Locate the cell with the specified text and output its [x, y] center coordinate. 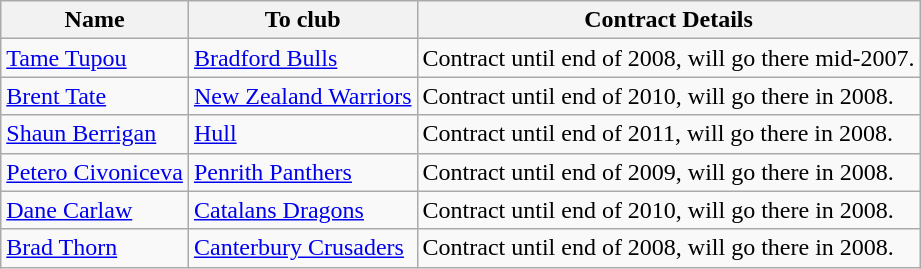
Catalans Dragons [302, 210]
Tame Tupou [95, 58]
New Zealand Warriors [302, 96]
Dane Carlaw [95, 210]
Penrith Panthers [302, 172]
Brent Tate [95, 96]
Contract until end of 2011, will go there in 2008. [668, 134]
Name [95, 20]
Petero Civoniceva [95, 172]
Shaun Berrigan [95, 134]
Bradford Bulls [302, 58]
Contract Details [668, 20]
Hull [302, 134]
Contract until end of 2008, will go there mid-2007. [668, 58]
Canterbury Crusaders [302, 248]
Contract until end of 2009, will go there in 2008. [668, 172]
Brad Thorn [95, 248]
To club [302, 20]
Contract until end of 2008, will go there in 2008. [668, 248]
